Output the [X, Y] coordinate of the center of the cell containing the given text.  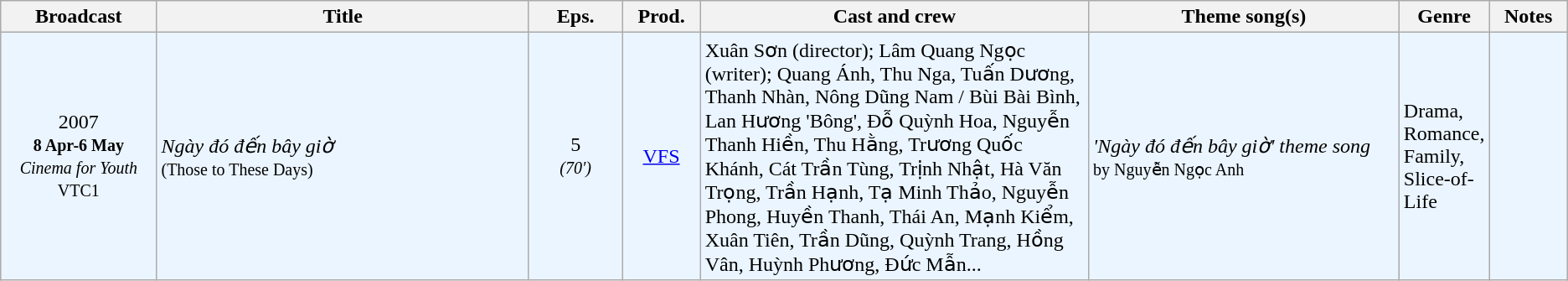
5(70′) [575, 156]
Drama, Romance, Family, Slice-of-Life [1444, 156]
Broadcast [79, 17]
20078 Apr-6 MayCinema for YouthVTC1 [79, 156]
Title [343, 17]
Genre [1444, 17]
Prod. [662, 17]
VFS [662, 156]
Notes [1528, 17]
Cast and crew [895, 17]
Eps. [575, 17]
Theme song(s) [1245, 17]
Ngày đó đến bây giờ (Those to These Days) [343, 156]
'Ngày đó đến bây giờ' theme songby Nguyễn Ngọc Anh [1245, 156]
